Find where the given text appears and provide that cell's center as [X, Y] coordinate. 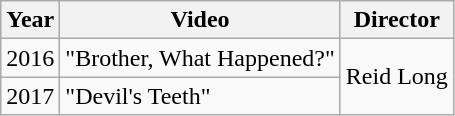
Reid Long [396, 77]
2016 [30, 58]
Director [396, 20]
"Devil's Teeth" [200, 96]
2017 [30, 96]
Year [30, 20]
"Brother, What Happened?" [200, 58]
Video [200, 20]
